Identify which cell holds the provided text, then report its (x, y) central coordinate. 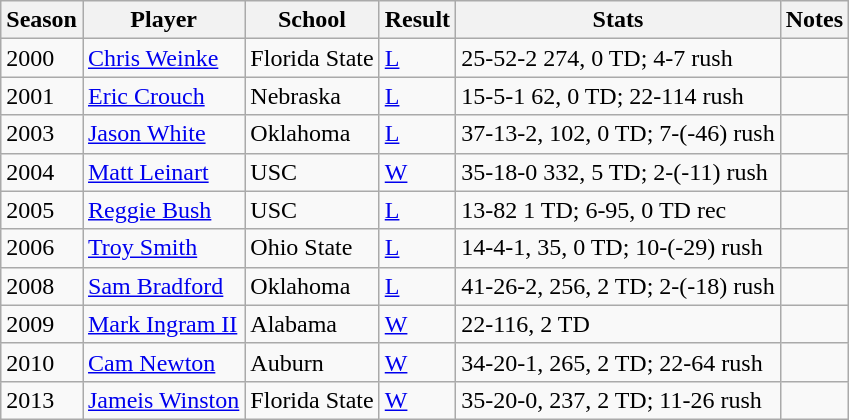
Alabama (312, 324)
2001 (42, 96)
14-4-1, 35, 0 TD; 10-(-29) rush (618, 248)
Auburn (312, 362)
2004 (42, 172)
37-13-2, 102, 0 TD; 7-(-46) rush (618, 134)
22-116, 2 TD (618, 324)
Jason White (163, 134)
35-18-0 332, 5 TD; 2-(-11) rush (618, 172)
Jameis Winston (163, 400)
2003 (42, 134)
School (312, 20)
Player (163, 20)
34-20-1, 265, 2 TD; 22-64 rush (618, 362)
Stats (618, 20)
Result (417, 20)
Sam Bradford (163, 286)
2009 (42, 324)
2013 (42, 400)
Eric Crouch (163, 96)
Nebraska (312, 96)
41-26-2, 256, 2 TD; 2-(-18) rush (618, 286)
2010 (42, 362)
Reggie Bush (163, 210)
Season (42, 20)
2000 (42, 58)
2006 (42, 248)
25-52-2 274, 0 TD; 4-7 rush (618, 58)
Ohio State (312, 248)
2008 (42, 286)
Chris Weinke (163, 58)
Cam Newton (163, 362)
Troy Smith (163, 248)
Notes (814, 20)
35-20-0, 237, 2 TD; 11-26 rush (618, 400)
Matt Leinart (163, 172)
15-5-1 62, 0 TD; 22-114 rush (618, 96)
13-82 1 TD; 6-95, 0 TD rec (618, 210)
2005 (42, 210)
Mark Ingram II (163, 324)
